Determine the (x, y) coordinate at the center of the cell enclosing the given text.  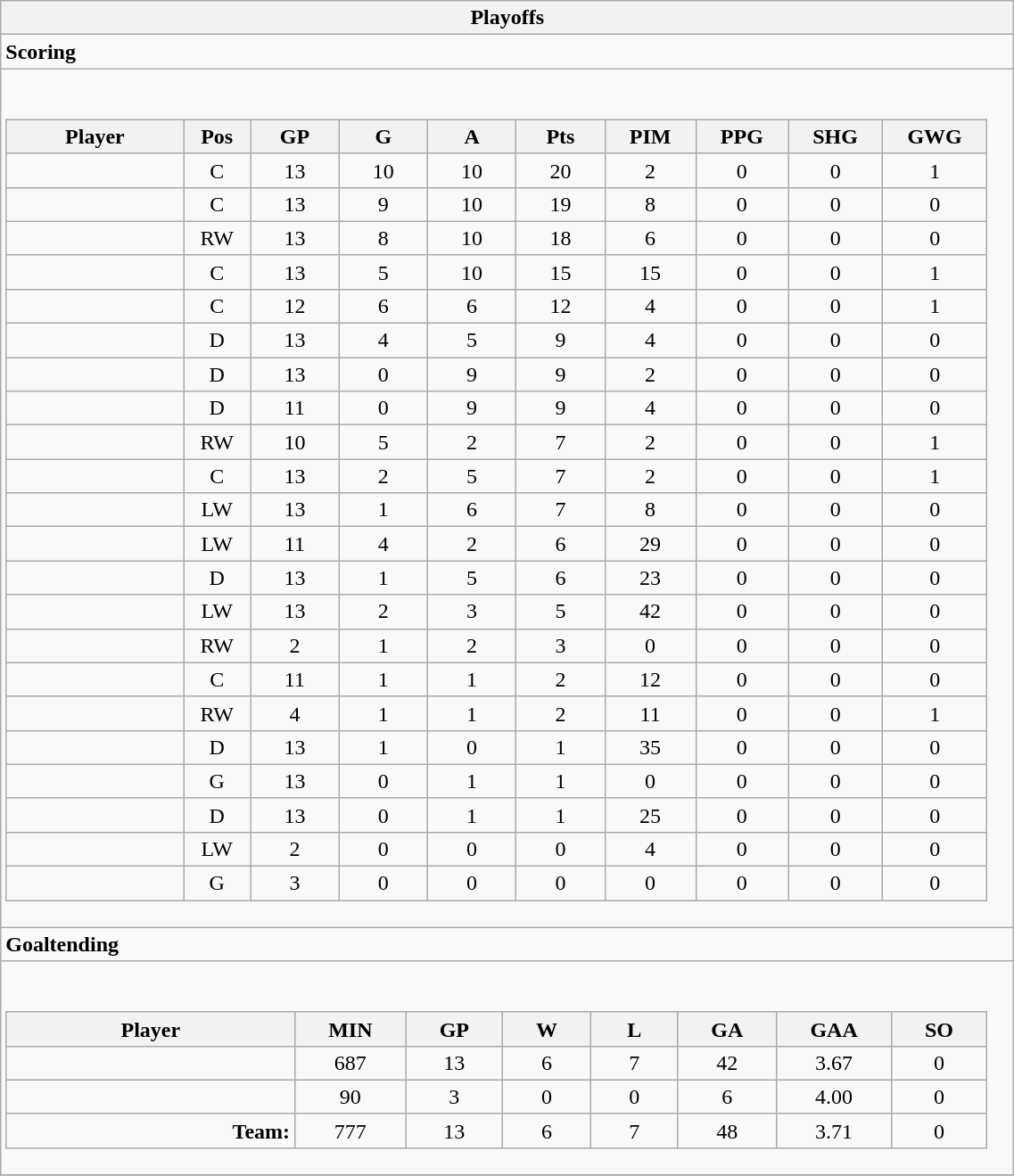
18 (560, 238)
A (471, 136)
25 (650, 815)
GA (728, 1029)
Pts (560, 136)
29 (650, 544)
PIM (650, 136)
90 (350, 1097)
48 (728, 1131)
PPG (742, 136)
Pos (218, 136)
Scoring (507, 52)
3.71 (834, 1131)
Playoffs (507, 18)
SHG (836, 136)
20 (560, 170)
35 (650, 747)
SO (938, 1029)
23 (650, 578)
GWG (935, 136)
19 (560, 204)
Goaltending (507, 944)
L (635, 1029)
4.00 (834, 1097)
687 (350, 1063)
W (548, 1029)
777 (350, 1131)
MIN (350, 1029)
Player MIN GP W L GA GAA SO 687 13 6 7 42 3.67 0 90 3 0 0 6 4.00 0 Team: 777 13 6 7 48 3.71 0 (507, 1068)
3.67 (834, 1063)
Team: (151, 1131)
GAA (834, 1029)
